Pinpoint the cell where the given text exists, returning its [X, Y] midpoint coordinate. 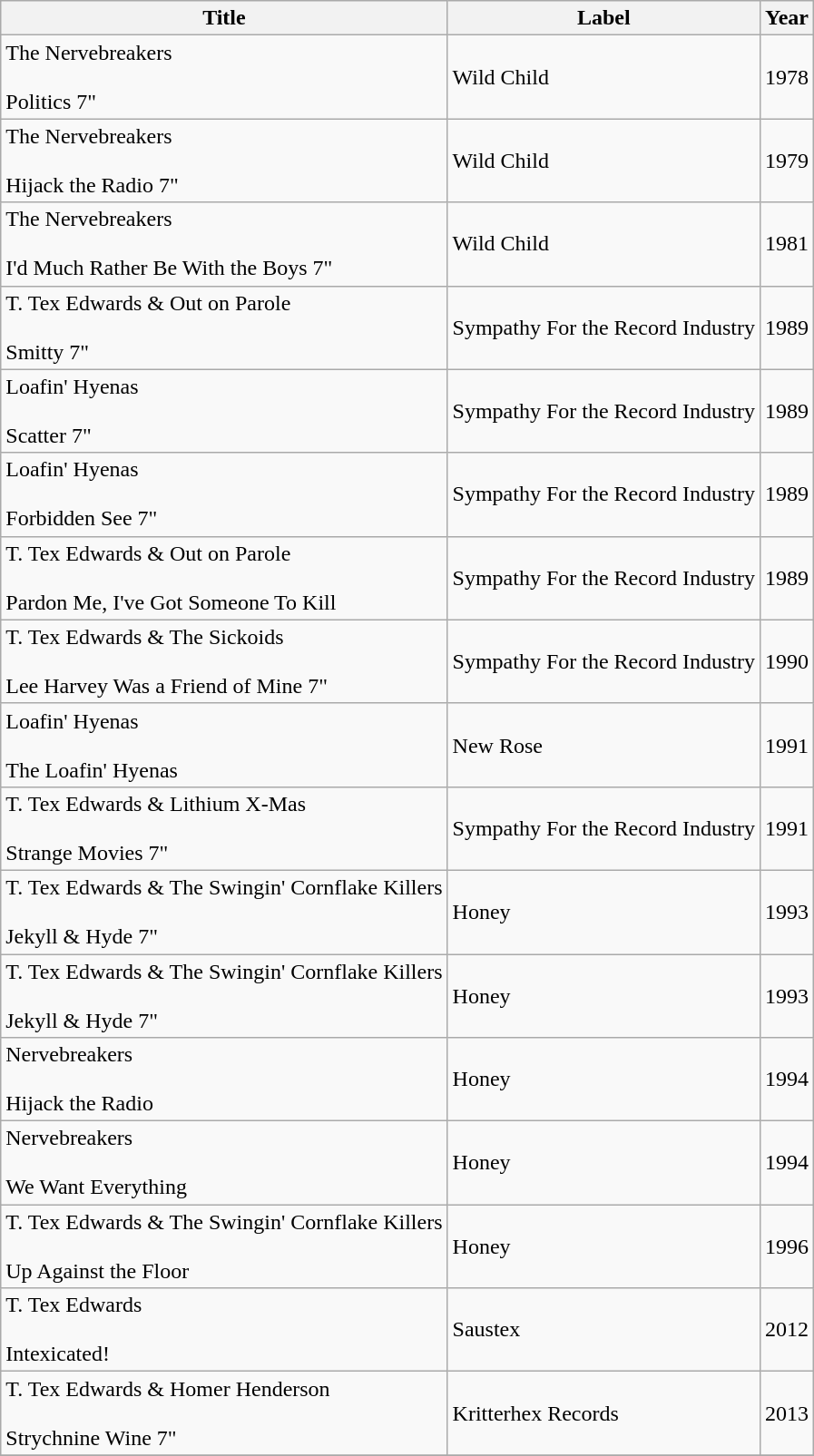
2013 [786, 1413]
The NervebreakersPolitics 7" [224, 77]
2012 [786, 1330]
T. Tex Edwards & The Swingin' Cornflake KillersUp Against the Floor [224, 1246]
1990 [786, 661]
T. Tex Edwards & The SickoidsLee Harvey Was a Friend of Mine 7" [224, 661]
Loafin' HyenasThe Loafin' Hyenas [224, 745]
Kritterhex Records [603, 1413]
Label [603, 18]
T. Tex Edwards & Homer HendersonStrychnine Wine 7" [224, 1413]
New Rose [603, 745]
Saustex [603, 1330]
1979 [786, 161]
T. Tex Edwards & Out on ParoleSmitty 7" [224, 327]
T. Tex EdwardsIntexicated! [224, 1330]
T. Tex Edwards & Out on ParolePardon Me, I've Got Someone To Kill [224, 578]
Loafin' HyenasForbidden See 7" [224, 494]
The NervebreakersHijack the Radio 7" [224, 161]
Loafin' HyenasScatter 7" [224, 411]
Year [786, 18]
Title [224, 18]
The NervebreakersI'd Much Rather Be With the Boys 7" [224, 244]
T. Tex Edwards & Lithium X-MasStrange Movies 7" [224, 828]
NervebreakersHijack the Radio [224, 1080]
1981 [786, 244]
1996 [786, 1246]
NervebreakersWe Want Everything [224, 1163]
1978 [786, 77]
